Extract the (X, Y) coordinate from the center of the cell holding the provided text.  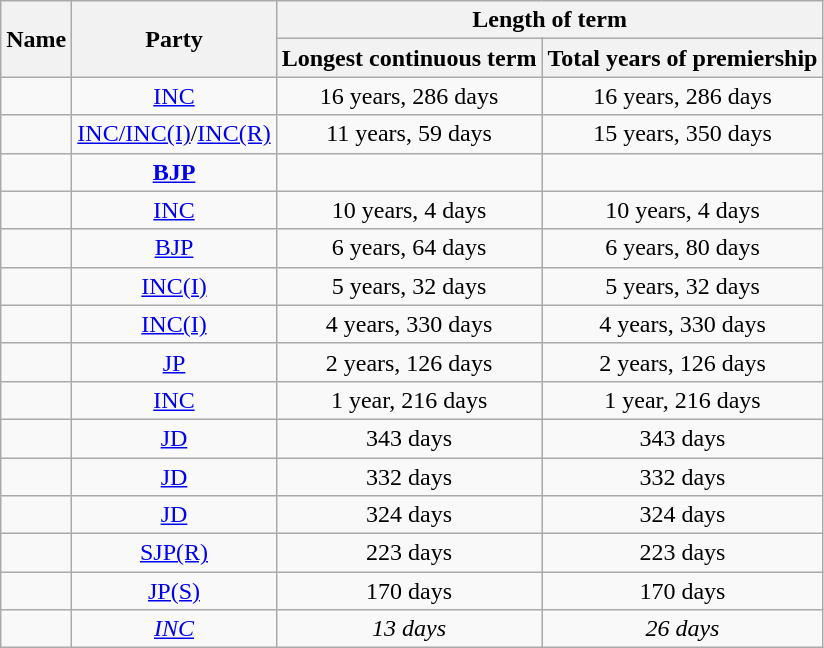
Party (174, 39)
11 years, 59 days (409, 134)
JP (174, 362)
Longest continuous term (409, 58)
26 days (682, 629)
SJP(R) (174, 553)
13 days (409, 629)
Total years of premiership (682, 58)
JP(S) (174, 591)
Length of term (550, 20)
15 years, 350 days (682, 134)
Name (36, 39)
6 years, 80 days (682, 248)
6 years, 64 days (409, 248)
INC/INC(I)/INC(R) (174, 134)
